Identify which cell holds the provided text, then report its [x, y] central coordinate. 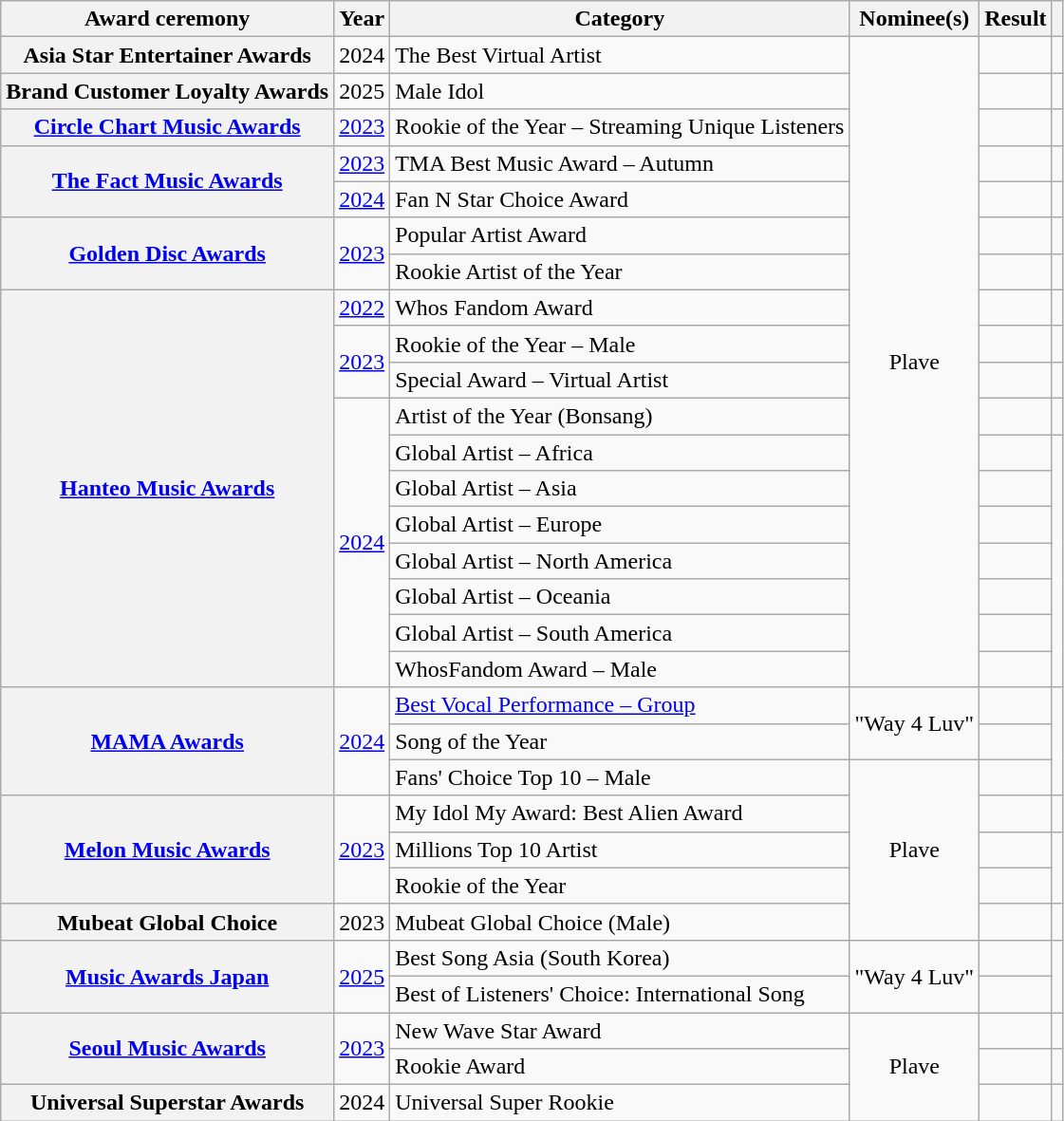
The Fact Music Awards [167, 181]
Global Artist – South America [620, 633]
Rookie Award [620, 1067]
Rookie of the Year – Streaming Unique Listeners [620, 127]
Global Artist – Africa [620, 453]
Best of Listeners' Choice: International Song [620, 994]
Mubeat Global Choice (Male) [620, 922]
Golden Disc Awards [167, 253]
Nominee(s) [915, 19]
New Wave Star Award [620, 1030]
Whos Fandom Award [620, 308]
Special Award – Virtual Artist [620, 380]
Artist of the Year (Bonsang) [620, 416]
Rookie Artist of the Year [620, 271]
Asia Star Entertainer Awards [167, 55]
My Idol My Award: Best Alien Award [620, 813]
Mubeat Global Choice [167, 922]
Song of the Year [620, 741]
Rookie of the Year – Male [620, 344]
Category [620, 19]
Year [363, 19]
Global Artist – North America [620, 561]
Result [1016, 19]
TMA Best Music Award – Autumn [620, 163]
Universal Super Rookie [620, 1103]
Brand Customer Loyalty Awards [167, 91]
Music Awards Japan [167, 976]
Global Artist – Europe [620, 525]
WhosFandom Award – Male [620, 669]
Fans' Choice Top 10 – Male [620, 777]
Universal Superstar Awards [167, 1103]
Rookie of the Year [620, 886]
Male Idol [620, 91]
The Best Virtual Artist [620, 55]
Popular Artist Award [620, 235]
Global Artist – Asia [620, 489]
2022 [363, 308]
Fan N Star Choice Award [620, 199]
Best Song Asia (South Korea) [620, 958]
Seoul Music Awards [167, 1048]
Melon Music Awards [167, 850]
Award ceremony [167, 19]
MAMA Awards [167, 741]
Millions Top 10 Artist [620, 850]
Hanteo Music Awards [167, 488]
Global Artist – Oceania [620, 597]
Best Vocal Performance – Group [620, 705]
Circle Chart Music Awards [167, 127]
